Identify which cell holds the provided text, then report its [x, y] central coordinate. 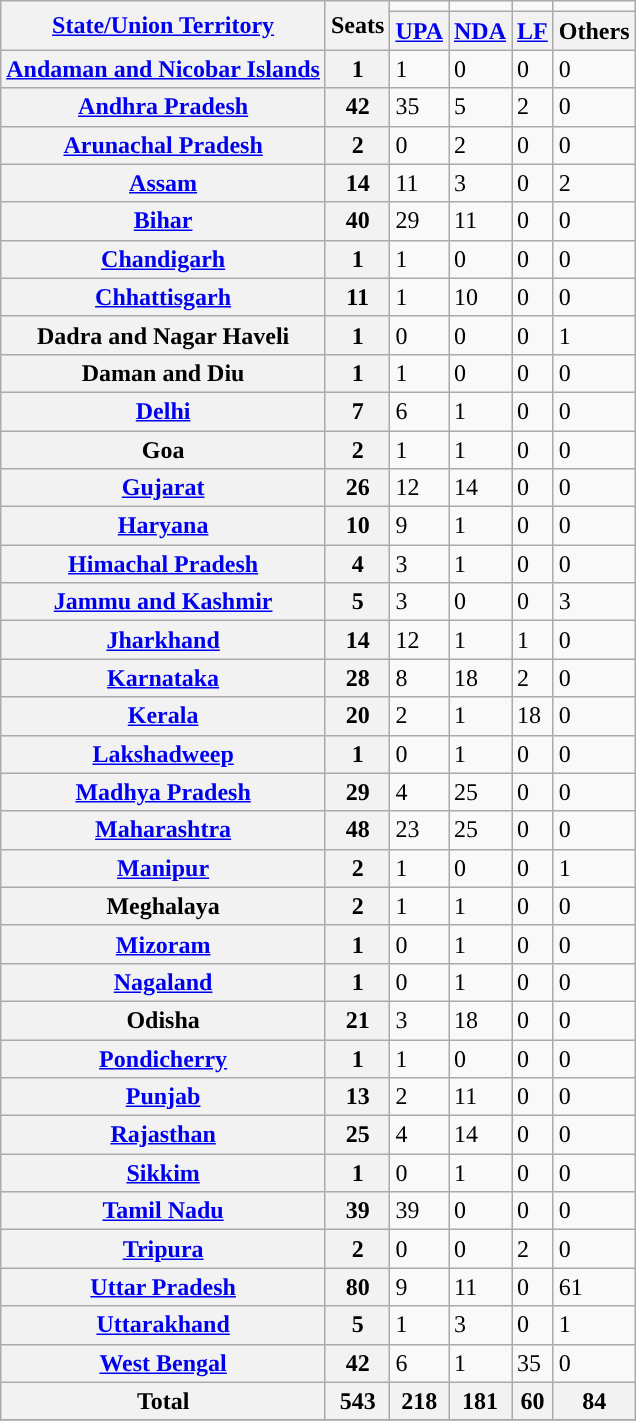
Odisha [164, 1020]
8 [420, 678]
Jharkhand [164, 640]
Uttar Pradesh [164, 1287]
Arunachal Pradesh [164, 145]
Himachal Pradesh [164, 564]
Madhya Pradesh [164, 792]
543 [357, 1401]
61 [594, 1287]
20 [357, 716]
Nagaland [164, 982]
Maharashtra [164, 830]
Others [594, 31]
Meghalaya [164, 906]
13 [357, 1097]
Sikkim [164, 1173]
Tripura [164, 1249]
Manipur [164, 868]
48 [357, 830]
Total [164, 1401]
Mizoram [164, 944]
Haryana [164, 526]
23 [420, 830]
Bihar [164, 221]
Gujarat [164, 488]
84 [594, 1401]
Assam [164, 183]
Delhi [164, 411]
7 [357, 411]
26 [357, 488]
80 [357, 1287]
40 [357, 221]
21 [357, 1020]
60 [533, 1401]
Seats [357, 26]
181 [480, 1401]
Lakshadweep [164, 754]
Goa [164, 449]
Tamil Nadu [164, 1211]
Daman and Diu [164, 373]
Kerala [164, 716]
Andaman and Nicobar Islands [164, 69]
Chhattisgarh [164, 297]
LF [533, 31]
Punjab [164, 1097]
Rajasthan [164, 1135]
West Bengal [164, 1363]
Andhra Pradesh [164, 107]
218 [420, 1401]
Chandigarh [164, 259]
NDA [480, 31]
Uttarakhand [164, 1325]
28 [357, 678]
Jammu and Kashmir [164, 602]
UPA [420, 31]
Karnataka [164, 678]
Pondicherry [164, 1059]
State/Union Territory [164, 26]
Dadra and Nagar Haveli [164, 335]
